Detect which cell encompasses the target text, then output its [x, y] center coordinate. 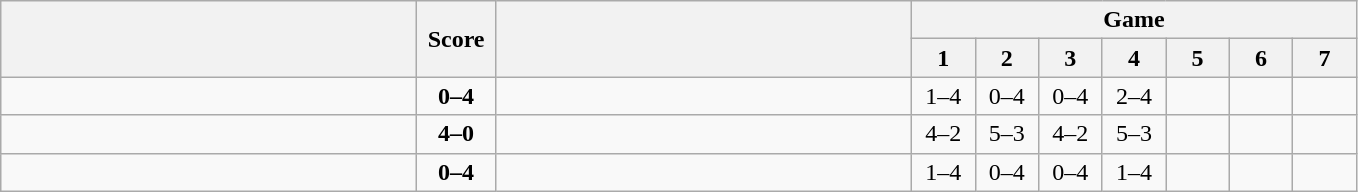
4 [1134, 58]
2–4 [1134, 96]
1 [943, 58]
6 [1261, 58]
Game [1134, 20]
4–0 [456, 134]
5 [1198, 58]
2 [1007, 58]
3 [1071, 58]
7 [1325, 58]
Score [456, 39]
